Return [X, Y] of the center of cell containing provided text 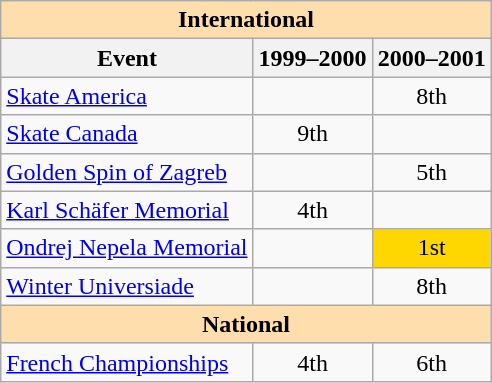
Golden Spin of Zagreb [127, 172]
1999–2000 [312, 58]
2000–2001 [432, 58]
Event [127, 58]
Karl Schäfer Memorial [127, 210]
1st [432, 248]
National [246, 324]
Skate Canada [127, 134]
9th [312, 134]
6th [432, 362]
French Championships [127, 362]
Skate America [127, 96]
Ondrej Nepela Memorial [127, 248]
International [246, 20]
5th [432, 172]
Winter Universiade [127, 286]
